Locate the cell with the specified text and output its [X, Y] center coordinate. 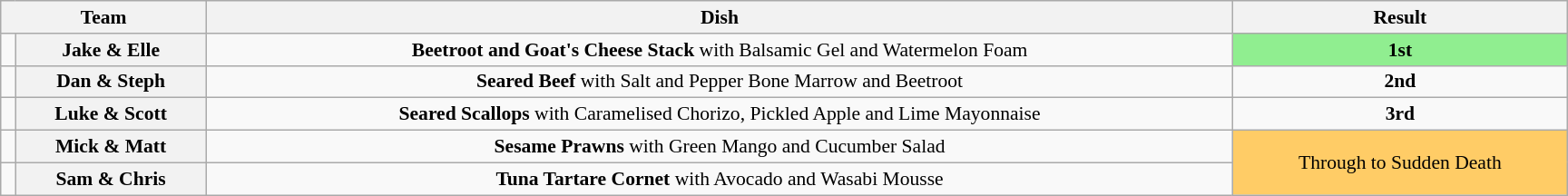
Mick & Matt [111, 147]
Result [1401, 17]
Team [103, 17]
Seared Scallops with Caramelised Chorizo, Pickled Apple and Lime Mayonnaise [720, 114]
Beetroot and Goat's Cheese Stack with Balsamic Gel and Watermelon Foam [720, 50]
Seared Beef with Salt and Pepper Bone Marrow and Beetroot [720, 82]
3rd [1401, 114]
Tuna Tartare Cornet with Avocado and Wasabi Mousse [720, 179]
Dan & Steph [111, 82]
1st [1401, 50]
2nd [1401, 82]
Luke & Scott [111, 114]
Dish [720, 17]
Sesame Prawns with Green Mango and Cucumber Salad [720, 147]
Sam & Chris [111, 179]
Jake & Elle [111, 50]
Through to Sudden Death [1401, 163]
